Find where the given text appears and provide that cell's center as [X, Y] coordinate. 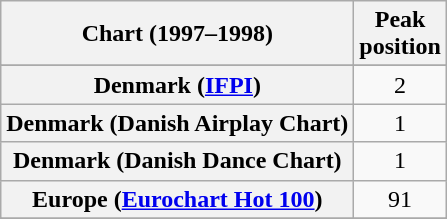
Denmark (Danish Dance Chart) [178, 161]
Peakposition [400, 34]
Denmark (Danish Airplay Chart) [178, 123]
2 [400, 85]
Chart (1997–1998) [178, 34]
91 [400, 199]
Denmark (IFPI) [178, 85]
Europe (Eurochart Hot 100) [178, 199]
